Extract the (X, Y) coordinate from the center of the cell holding the provided text.  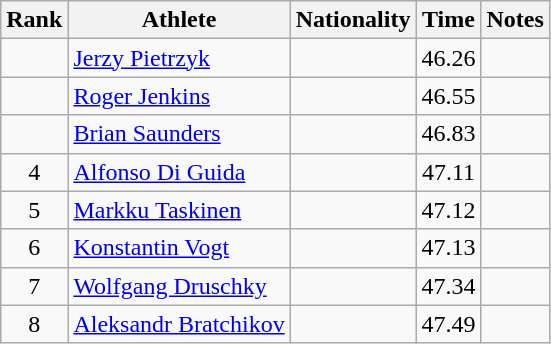
Rank (34, 20)
47.12 (448, 210)
Athlete (179, 20)
7 (34, 286)
46.55 (448, 96)
Nationality (353, 20)
8 (34, 324)
Konstantin Vogt (179, 248)
46.26 (448, 58)
6 (34, 248)
47.34 (448, 286)
Roger Jenkins (179, 96)
Wolfgang Druschky (179, 286)
5 (34, 210)
47.13 (448, 248)
Aleksandr Bratchikov (179, 324)
47.11 (448, 172)
Alfonso Di Guida (179, 172)
4 (34, 172)
Jerzy Pietrzyk (179, 58)
Notes (515, 20)
Time (448, 20)
Brian Saunders (179, 134)
Markku Taskinen (179, 210)
47.49 (448, 324)
46.83 (448, 134)
